Detect which cell encompasses the target text, then output its (X, Y) center coordinate. 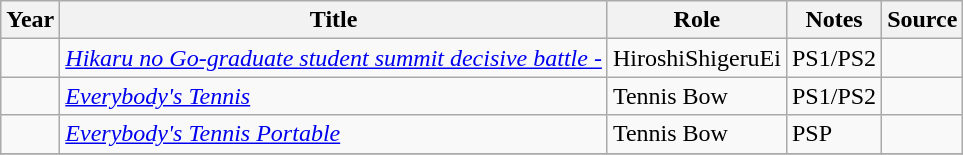
Hikaru no Go-graduate student summit decisive battle - (334, 58)
PSP (834, 134)
Everybody's Tennis Portable (334, 134)
Everybody's Tennis (334, 96)
Notes (834, 20)
HiroshiShigeruEi (696, 58)
Source (922, 20)
Title (334, 20)
Role (696, 20)
Year (30, 20)
